Output the (x, y) coordinate of the center of the cell containing the given text.  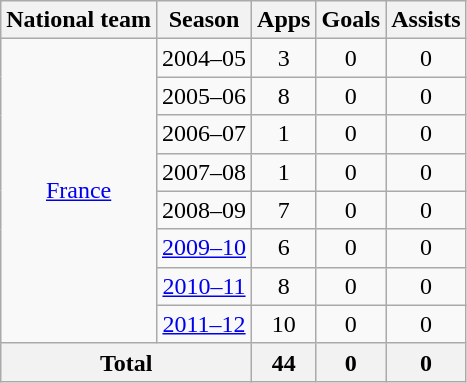
7 (284, 210)
3 (284, 58)
National team (79, 20)
44 (284, 362)
Apps (284, 20)
2006–07 (204, 134)
Total (126, 362)
10 (284, 324)
2010–11 (204, 286)
2011–12 (204, 324)
Goals (351, 20)
2008–09 (204, 210)
2009–10 (204, 248)
6 (284, 248)
Season (204, 20)
Assists (426, 20)
2004–05 (204, 58)
2007–08 (204, 172)
2005–06 (204, 96)
France (79, 191)
